Detect which cell encompasses the target text, then output its [X, Y] center coordinate. 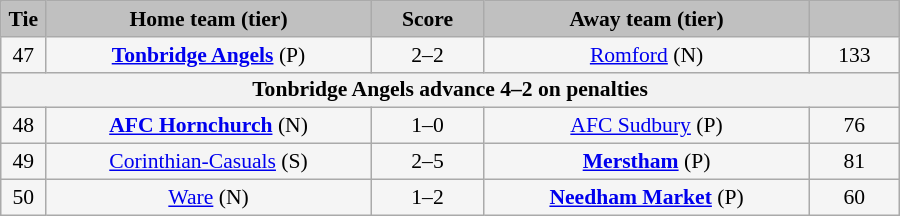
Score [427, 19]
1–2 [427, 197]
Away team (tier) [647, 19]
49 [24, 162]
Merstham (P) [647, 162]
133 [854, 55]
1–0 [427, 126]
Needham Market (P) [647, 197]
AFC Sudbury (P) [647, 126]
Tonbridge Angels advance 4–2 on penalties [450, 90]
2–2 [427, 55]
Ware (N) [209, 197]
Tie [24, 19]
81 [854, 162]
47 [24, 55]
2–5 [427, 162]
Corinthian-Casuals (S) [209, 162]
Romford (N) [647, 55]
48 [24, 126]
76 [854, 126]
Tonbridge Angels (P) [209, 55]
50 [24, 197]
Home team (tier) [209, 19]
60 [854, 197]
AFC Hornchurch (N) [209, 126]
